Return the [x, y] coordinate for the center point of the cell that contains the specified text.  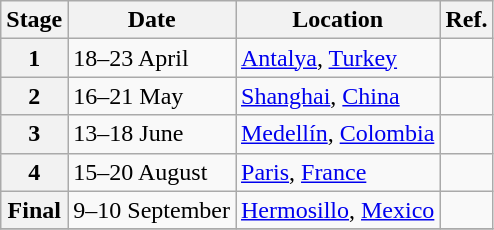
Shanghai, China [338, 96]
1 [34, 58]
16–21 May [152, 96]
Hermosillo, Mexico [338, 210]
Paris, France [338, 172]
3 [34, 134]
2 [34, 96]
18–23 April [152, 58]
Antalya, Turkey [338, 58]
Ref. [466, 20]
15–20 August [152, 172]
Location [338, 20]
4 [34, 172]
Medellín, Colombia [338, 134]
9–10 September [152, 210]
Date [152, 20]
Stage [34, 20]
13–18 June [152, 134]
Final [34, 210]
